Detect which cell encompasses the target text, then output its (x, y) center coordinate. 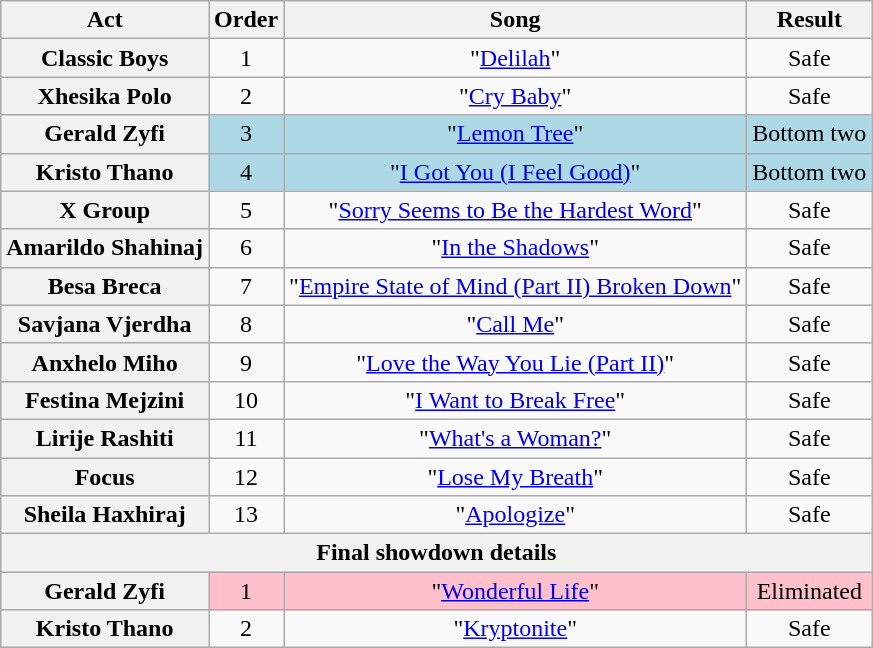
X Group (105, 210)
6 (246, 248)
8 (246, 324)
Festina Mejzini (105, 400)
Eliminated (810, 591)
"Delilah" (516, 58)
3 (246, 134)
"Lemon Tree" (516, 134)
Savjana Vjerdha (105, 324)
Focus (105, 477)
Sheila Haxhiraj (105, 515)
10 (246, 400)
11 (246, 438)
Song (516, 20)
Xhesika Polo (105, 96)
7 (246, 286)
Order (246, 20)
"Empire State of Mind (Part II) Broken Down" (516, 286)
Classic Boys (105, 58)
Besa Breca (105, 286)
"Wonderful Life" (516, 591)
Result (810, 20)
"What's a Woman?" (516, 438)
Lirije Rashiti (105, 438)
12 (246, 477)
"I Want to Break Free" (516, 400)
"I Got You (I Feel Good)" (516, 172)
4 (246, 172)
Final showdown details (436, 553)
"Apologize" (516, 515)
"Love the Way You Lie (Part II)" (516, 362)
Act (105, 20)
"Sorry Seems to Be the Hardest Word" (516, 210)
"Kryptonite" (516, 629)
"Cry Baby" (516, 96)
"Call Me" (516, 324)
"Lose My Breath" (516, 477)
Amarildo Shahinaj (105, 248)
Anxhelo Miho (105, 362)
5 (246, 210)
13 (246, 515)
9 (246, 362)
"In the Shadows" (516, 248)
